Determine the [x, y] coordinate at the center of the cell enclosing the given text.  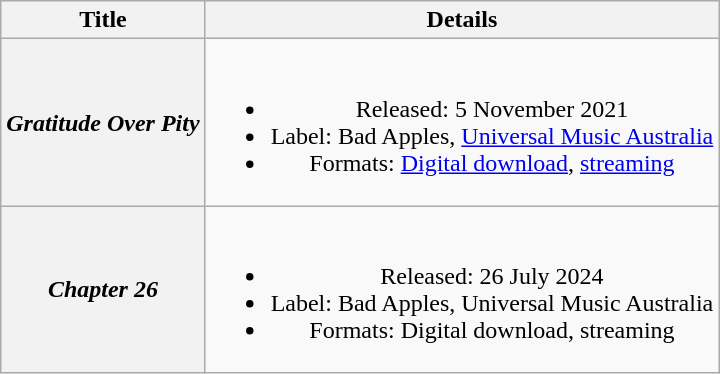
Title [103, 20]
Details [462, 20]
Released: 5 November 2021Label: Bad Apples, Universal Music AustraliaFormats: Digital download, streaming [462, 122]
Gratitude Over Pity [103, 122]
Released: 26 July 2024Label: Bad Apples, Universal Music AustraliaFormats: Digital download, streaming [462, 290]
Chapter 26 [103, 290]
